Provide the (X, Y) coordinate of the cell's center where the given text is located.  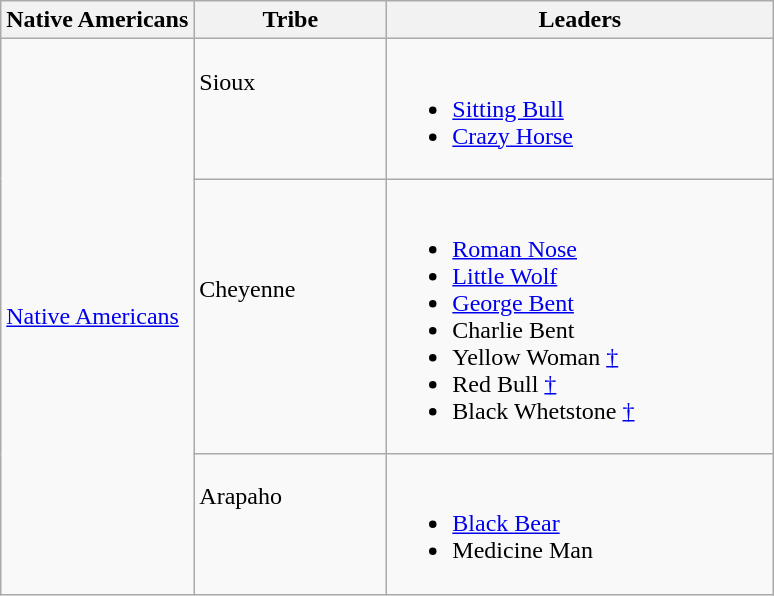
Cheyenne (290, 316)
Sitting BullCrazy Horse (580, 109)
Sioux (290, 109)
Black BearMedicine Man (580, 524)
Leaders (580, 20)
Tribe (290, 20)
Arapaho (290, 524)
Roman NoseLittle WolfGeorge BentCharlie BentYellow Woman †Red Bull †Black Whetstone † (580, 316)
